Identify which cell holds the provided text, then report its [X, Y] central coordinate. 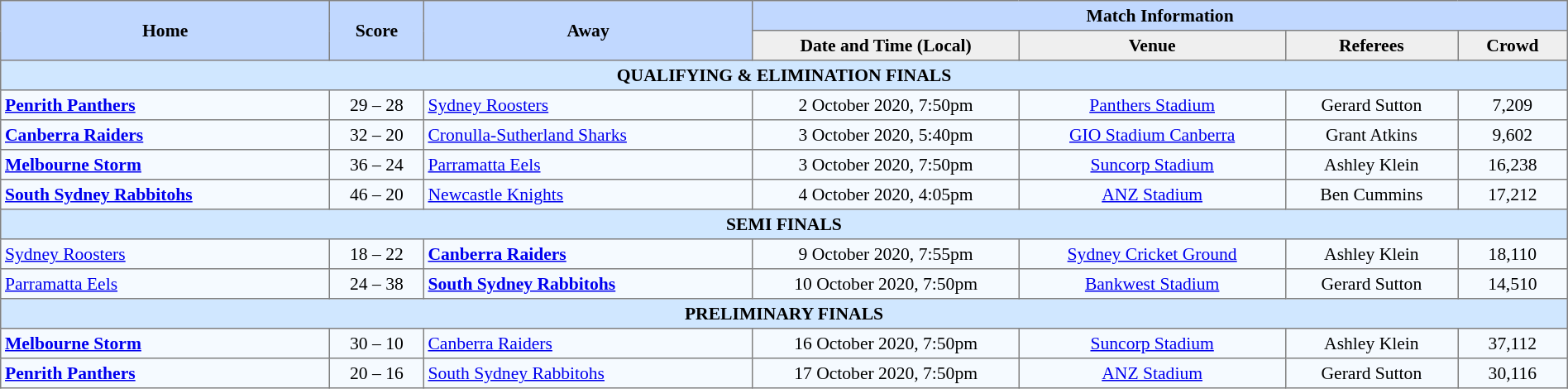
QUALIFYING & ELIMINATION FINALS [784, 75]
GIO Stadium Canberra [1152, 135]
SEMI FINALS [784, 224]
Ben Cummins [1371, 194]
30 – 10 [377, 343]
2 October 2020, 7:50pm [886, 105]
9,602 [1513, 135]
Crowd [1513, 46]
46 – 20 [377, 194]
24 – 38 [377, 284]
PRELIMINARY FINALS [784, 314]
3 October 2020, 7:50pm [886, 165]
16 October 2020, 7:50pm [886, 343]
Match Information [1159, 16]
7,209 [1513, 105]
Bankwest Stadium [1152, 284]
Date and Time (Local) [886, 46]
Grant Atkins [1371, 135]
20 – 16 [377, 373]
9 October 2020, 7:55pm [886, 254]
18,110 [1513, 254]
Away [588, 31]
14,510 [1513, 284]
Newcastle Knights [588, 194]
17,212 [1513, 194]
29 – 28 [377, 105]
Panthers Stadium [1152, 105]
17 October 2020, 7:50pm [886, 373]
16,238 [1513, 165]
Cronulla-Sutherland Sharks [588, 135]
30,116 [1513, 373]
10 October 2020, 7:50pm [886, 284]
3 October 2020, 5:40pm [886, 135]
36 – 24 [377, 165]
32 – 20 [377, 135]
Venue [1152, 46]
18 – 22 [377, 254]
4 October 2020, 4:05pm [886, 194]
Sydney Cricket Ground [1152, 254]
37,112 [1513, 343]
Score [377, 31]
Home [165, 31]
Referees [1371, 46]
